Locate the cell with the specified text and output its [X, Y] center coordinate. 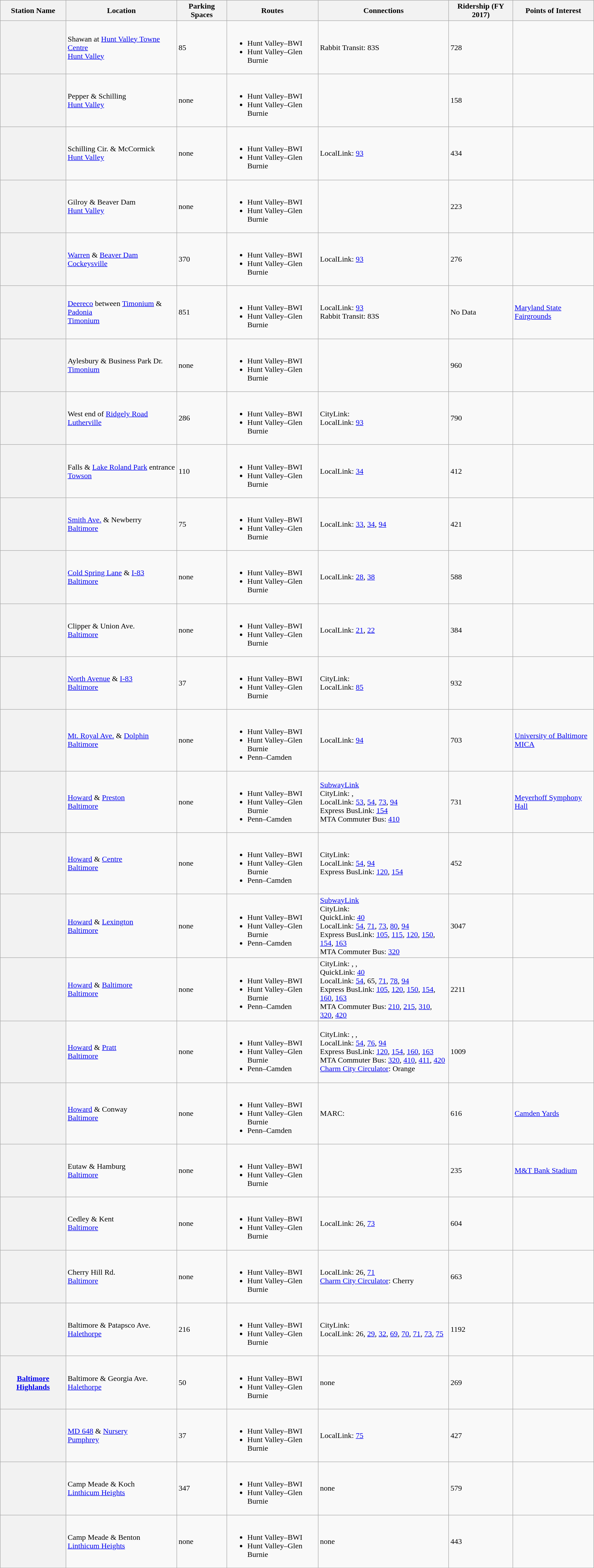
276 [481, 259]
LocalLink: 94 [383, 740]
Schilling Cir. & McCormickHunt Valley [122, 153]
Location [122, 11]
CityLink: LocalLink: 85 [383, 683]
85 [202, 48]
SubwayLink CityLink: QuickLink: 40 LocalLink: 54, 71, 73, 80, 94 Express BusLink: 105, 115, 120, 150, 154, 163 MTA Commuter Bus: 320 [383, 926]
Cold Spring Lane & I-83Baltimore [122, 577]
851 [202, 312]
Camp Meade & KochLinthicum Heights [122, 1488]
427 [481, 1435]
LocalLink: 93 Rabbit Transit: 83S [383, 312]
Pepper & SchillingHunt Valley [122, 100]
269 [481, 1383]
Deereco between Timonium & PadoniaTimonium [122, 312]
158 [481, 100]
West end of Ridgely RoadLutherville [122, 418]
University of BaltimoreMICA [553, 740]
663 [481, 1277]
932 [481, 683]
Howard & BaltimoreBaltimore [122, 989]
412 [481, 471]
CityLink: LocalLink: 54, 94 Express BusLink: 120, 154 [383, 863]
223 [481, 206]
1192 [481, 1329]
LocalLink: 26, 73 [383, 1223]
Shawan at Hunt Valley Towne CentreHunt Valley [122, 48]
Maryland State Fairgrounds [553, 312]
Rabbit Transit: 83S [383, 48]
Clipper & Union Ave.Baltimore [122, 630]
75 [202, 524]
Meyerhoff Symphony Hall [553, 802]
North Avenue & I-83Baltimore [122, 683]
347 [202, 1488]
Howard & LexingtonBaltimore [122, 926]
MD 648 & NurseryPumphrey [122, 1435]
No Data [481, 312]
216 [202, 1329]
CityLink: LocalLink: 93 [383, 418]
Aylesbury & Business Park Dr.Timonium [122, 365]
Connections [383, 11]
Parking Spaces [202, 11]
235 [481, 1171]
Baltimore Highlands [33, 1383]
CityLink: LocalLink: 26, 29, 32, 69, 70, 71, 73, 75 [383, 1329]
790 [481, 418]
960 [481, 365]
579 [481, 1488]
452 [481, 863]
Howard & PrattBaltimore [122, 1052]
286 [202, 418]
604 [481, 1223]
Baltimore & Georgia Ave.Halethorpe [122, 1383]
Warren & Beaver DamCockeysville [122, 259]
LocalLink: 34 [383, 471]
LocalLink: 33, 34, 94 [383, 524]
M&T Bank Stadium [553, 1171]
110 [202, 471]
Points of Interest [553, 11]
LocalLink: 28, 38 [383, 577]
Cedley & KentBaltimore [122, 1223]
Mt. Royal Ave. & DolphinBaltimore [122, 740]
Station Name [33, 11]
728 [481, 48]
CityLink: , , LocalLink: 54, 76, 94 Express BusLink: 120, 154, 160, 163 MTA Commuter Bus: 320, 410, 411, 420 Charm City Circulator: Orange [383, 1052]
LocalLink: 21, 22 [383, 630]
Howard & PrestonBaltimore [122, 802]
Smith Ave. & NewberryBaltimore [122, 524]
Routes [272, 11]
Gilroy & Beaver DamHunt Valley [122, 206]
Howard & ConwayBaltimore [122, 1113]
Eutaw & HamburgBaltimore [122, 1171]
731 [481, 802]
Cherry Hill Rd.Baltimore [122, 1277]
CityLink: , , QuickLink: 40 LocalLink: 54, 65, 71, 78, 94 Express BusLink: 105, 120, 150, 154, 160, 163 MTA Commuter Bus: 210, 215, 310, 320, 420 [383, 989]
Baltimore & Patapsco Ave.Halethorpe [122, 1329]
421 [481, 524]
616 [481, 1113]
Camden Yards [553, 1113]
MARC: [383, 1113]
Ridership (FY 2017) [481, 11]
588 [481, 577]
Howard & CentreBaltimore [122, 863]
Camp Meade & BentonLinthicum Heights [122, 1542]
703 [481, 740]
Falls & Lake Roland Park entranceTowson [122, 471]
443 [481, 1542]
3047 [481, 926]
LocalLink: 75 [383, 1435]
50 [202, 1383]
384 [481, 630]
370 [202, 259]
SubwayLink CityLink: , LocalLink: 53, 54, 73, 94 Express BusLink: 154 MTA Commuter Bus: 410 [383, 802]
434 [481, 153]
LocalLink: 26, 71 Charm City Circulator: Cherry [383, 1277]
1009 [481, 1052]
2211 [481, 989]
